Capture the cell that displays the provided text and extract its [X, Y] central coordinate. 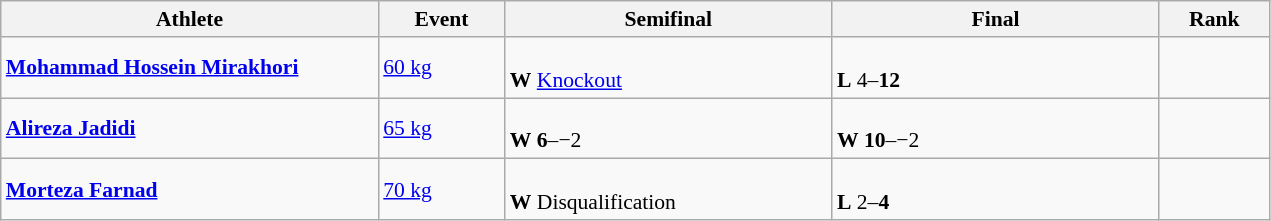
Rank [1214, 19]
60 kg [441, 68]
Alireza Jadidi [190, 128]
W 10–−2 [996, 128]
L 2–4 [996, 190]
Semifinal [668, 19]
Morteza Farnad [190, 190]
70 kg [441, 190]
65 kg [441, 128]
W Knockout [668, 68]
W Disqualification [668, 190]
Athlete [190, 19]
W 6–−2 [668, 128]
L 4–12 [996, 68]
Final [996, 19]
Event [441, 19]
Mohammad Hossein Mirakhori [190, 68]
